Pinpoint the cell where the given text exists, returning its [x, y] midpoint coordinate. 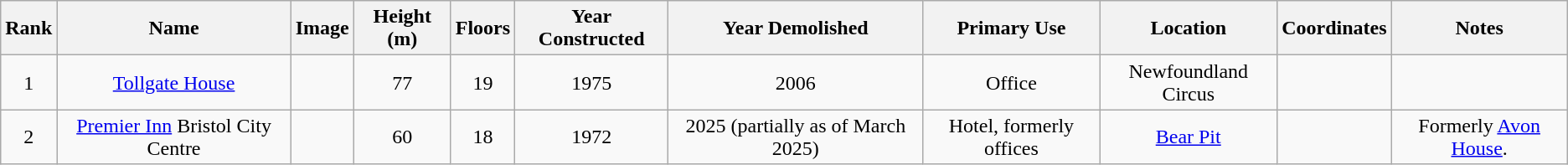
Formerly Avon House. [1479, 137]
Location [1189, 28]
Premier Inn Bristol City Centre [174, 137]
Height (m) [402, 28]
2006 [796, 82]
18 [482, 137]
Bear Pit [1189, 137]
19 [482, 82]
Year Demolished [796, 28]
Floors [482, 28]
Newfoundland Circus [1189, 82]
77 [402, 82]
Notes [1479, 28]
1975 [591, 82]
Year Constructed [591, 28]
Name [174, 28]
Image [322, 28]
60 [402, 137]
Rank [28, 28]
1 [28, 82]
Office [1012, 82]
Tollgate House [174, 82]
Primary Use [1012, 28]
2 [28, 137]
1972 [591, 137]
Hotel, formerly offices [1012, 137]
Coordinates [1334, 28]
2025 (partially as of March 2025) [796, 137]
